Determine the [X, Y] coordinate at the center of the cell enclosing the given text.  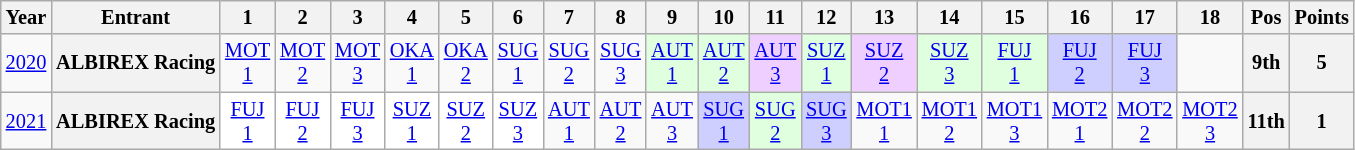
9 [672, 17]
Year [26, 17]
18 [1210, 17]
9th [1266, 63]
8 [621, 17]
MOT13 [1014, 121]
13 [884, 17]
15 [1014, 17]
3 [358, 17]
MOT11 [884, 121]
MOT2 [302, 63]
MOT23 [1210, 121]
14 [950, 17]
Entrant [136, 17]
2020 [26, 63]
OKA2 [466, 63]
16 [1080, 17]
MOT3 [358, 63]
OKA1 [412, 63]
12 [826, 17]
6 [518, 17]
10 [724, 17]
2021 [26, 121]
17 [1144, 17]
4 [412, 17]
11 [775, 17]
MOT12 [950, 121]
7 [569, 17]
MOT1 [248, 63]
MOT22 [1144, 121]
Pos [1266, 17]
Points [1322, 17]
2 [302, 17]
MOT21 [1080, 121]
11th [1266, 121]
